Provide the [x, y] coordinate of the cell's center where the given text is located.  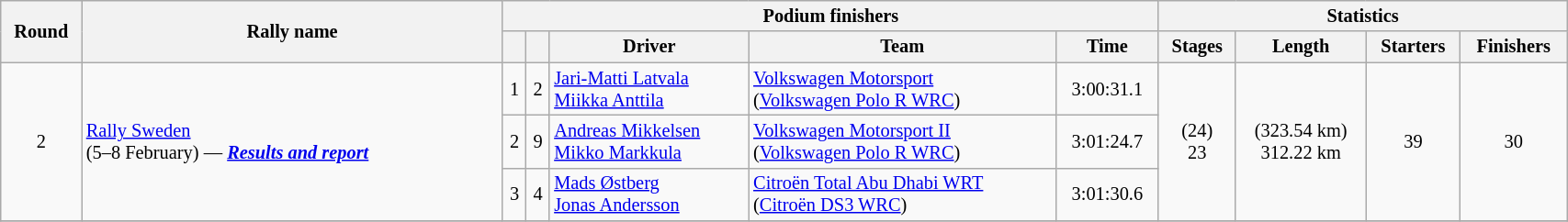
(24)23 [1197, 141]
39 [1413, 141]
Rally Sweden(5–8 February) — Results and report [292, 141]
Volkswagen Motorsport II (Volkswagen Polo R WRC) [902, 141]
Citroën Total Abu Dhabi WRT (Citroën DS3 WRC) [902, 194]
Stages [1197, 47]
Volkswagen Motorsport (Volkswagen Polo R WRC) [902, 89]
Statistics [1362, 16]
4 [538, 194]
Podium finishers [830, 16]
1 [514, 89]
3 [514, 194]
3:01:30.6 [1107, 194]
Starters [1413, 47]
Team [902, 47]
Finishers [1514, 47]
Driver [649, 47]
3:00:31.1 [1107, 89]
(323.54 km)312.22 km [1301, 141]
3:01:24.7 [1107, 141]
Rally name [292, 31]
9 [538, 141]
Andreas Mikkelsen Mikko Markkula [649, 141]
Jari-Matti Latvala Miikka Anttila [649, 89]
Time [1107, 47]
Round [41, 31]
30 [1514, 141]
Mads Østberg Jonas Andersson [649, 194]
Length [1301, 47]
